Extract the (X, Y) coordinate from the center of the cell holding the provided text.  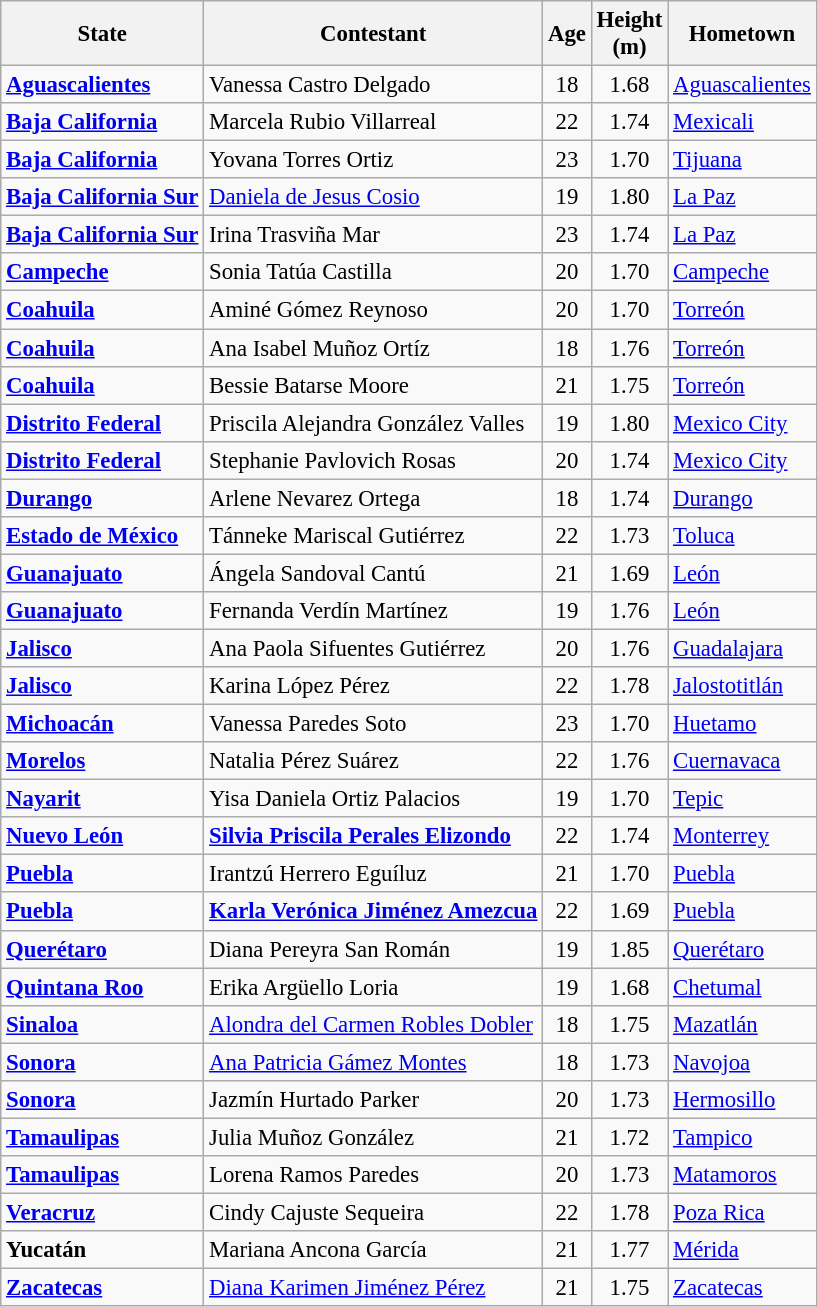
Monterrey (742, 836)
Michoacán (102, 724)
Nayarit (102, 799)
Ana Isabel Muñoz Ortíz (374, 348)
Morelos (102, 761)
Lorena Ramos Paredes (374, 1175)
Julia Muñoz González (374, 1137)
1.72 (629, 1137)
Fernanda Verdín Martínez (374, 611)
Irantzú Herrero Eguíluz (374, 874)
Mariana Ancona García (374, 1250)
Tampico (742, 1137)
Vanessa Castro Delgado (374, 85)
State (102, 34)
Ana Paola Sifuentes Gutiérrez (374, 648)
Yisa Daniela Ortiz Palacios (374, 799)
Sinaloa (102, 1024)
Estado de México (102, 536)
Erika Argüello Loria (374, 987)
Diana Pereyra San Román (374, 949)
Marcela Rubio Villarreal (374, 122)
Priscila Alejandra González Valles (374, 423)
Hermosillo (742, 1100)
Guadalajara (742, 648)
Natalia Pérez Suárez (374, 761)
Toluca (742, 536)
Tánneke Mariscal Gutiérrez (374, 536)
Arlene Nevarez Ortega (374, 498)
Karina López Pérez (374, 686)
Aminé Gómez Reynoso (374, 310)
Veracruz (102, 1212)
Stephanie Pavlovich Rosas (374, 460)
Silvia Priscila Perales Elizondo (374, 836)
Hometown (742, 34)
Alondra del Carmen Robles Dobler (374, 1024)
Huetamo (742, 724)
Daniela de Jesus Cosio (374, 197)
Cuernavaca (742, 761)
Tepic (742, 799)
Ángela Sandoval Cantú (374, 573)
Bessie Batarse Moore (374, 385)
Mexicali (742, 122)
Karla Verónica Jiménez Amezcua (374, 912)
Diana Karimen Jiménez Pérez (374, 1288)
Ana Patricia Gámez Montes (374, 1062)
Cindy Cajuste Sequeira (374, 1212)
Yucatán (102, 1250)
Chetumal (742, 987)
Matamoros (742, 1175)
Age (568, 34)
Navojoa (742, 1062)
Tijuana (742, 160)
1.85 (629, 949)
Yovana Torres Ortiz (374, 160)
1.77 (629, 1250)
Poza Rica (742, 1212)
Quintana Roo (102, 987)
Sonia Tatúa Castilla (374, 273)
Mazatlán (742, 1024)
Jalostotitlán (742, 686)
Nuevo León (102, 836)
Jazmín Hurtado Parker (374, 1100)
Contestant (374, 34)
Height (m) (629, 34)
Vanessa Paredes Soto (374, 724)
Irina Trasviña Mar (374, 235)
Mérida (742, 1250)
